Output the [X, Y] coordinate of the center of the cell containing the given text.  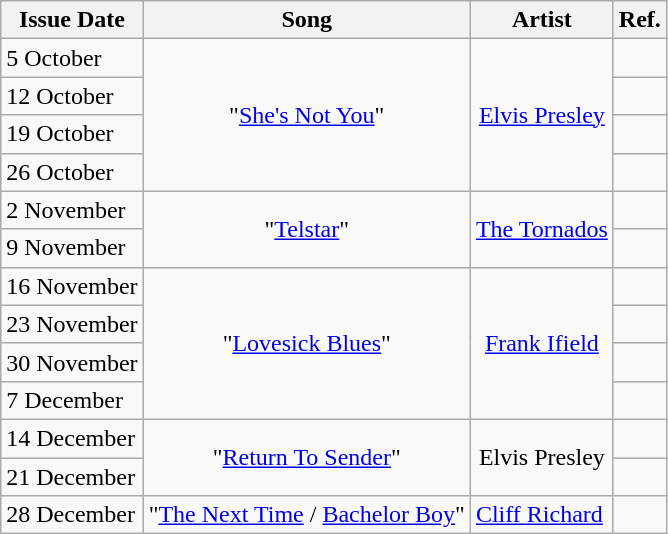
Frank Ifield [542, 343]
5 October [72, 58]
"She's Not You" [306, 115]
21 December [72, 477]
"Lovesick Blues" [306, 343]
26 October [72, 172]
19 October [72, 134]
9 November [72, 248]
"Telstar" [306, 229]
The Tornados [542, 229]
Cliff Richard [542, 515]
"Return To Sender" [306, 457]
23 November [72, 324]
Ref. [640, 20]
2 November [72, 210]
14 December [72, 438]
30 November [72, 362]
12 October [72, 96]
Song [306, 20]
7 December [72, 400]
Issue Date [72, 20]
28 December [72, 515]
"The Next Time / Bachelor Boy" [306, 515]
Artist [542, 20]
16 November [72, 286]
